Provide the [x, y] coordinate of the cell's center where the given text is located.  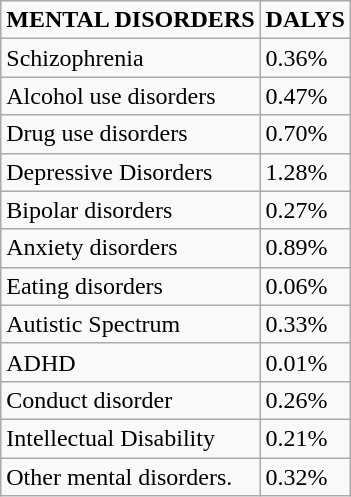
Intellectual Disability [130, 438]
0.70% [305, 134]
Alcohol use disorders [130, 96]
0.06% [305, 286]
0.32% [305, 477]
Bipolar disorders [130, 210]
DALYS [305, 20]
Conduct disorder [130, 400]
Schizophrenia [130, 58]
0.36% [305, 58]
0.33% [305, 324]
ADHD [130, 362]
0.89% [305, 248]
Depressive Disorders [130, 172]
MENTAL DISORDERS [130, 20]
0.26% [305, 400]
Anxiety disorders [130, 248]
Drug use disorders [130, 134]
0.27% [305, 210]
1.28% [305, 172]
0.21% [305, 438]
Autistic Spectrum [130, 324]
Eating disorders [130, 286]
Other mental disorders. [130, 477]
0.01% [305, 362]
0.47% [305, 96]
